Pinpoint the cell where the given text exists, returning its (x, y) midpoint coordinate. 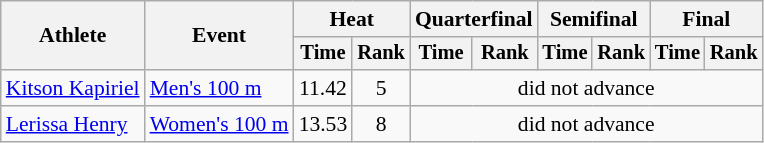
Men's 100 m (220, 88)
11.42 (324, 88)
Athlete (73, 36)
Women's 100 m (220, 124)
Heat (352, 19)
5 (381, 88)
Final (706, 19)
Lerissa Henry (73, 124)
13.53 (324, 124)
Event (220, 36)
Semifinal (594, 19)
Kitson Kapiriel (73, 88)
8 (381, 124)
Quarterfinal (474, 19)
